Determine the [X, Y] coordinate at the center of the cell enclosing the given text.  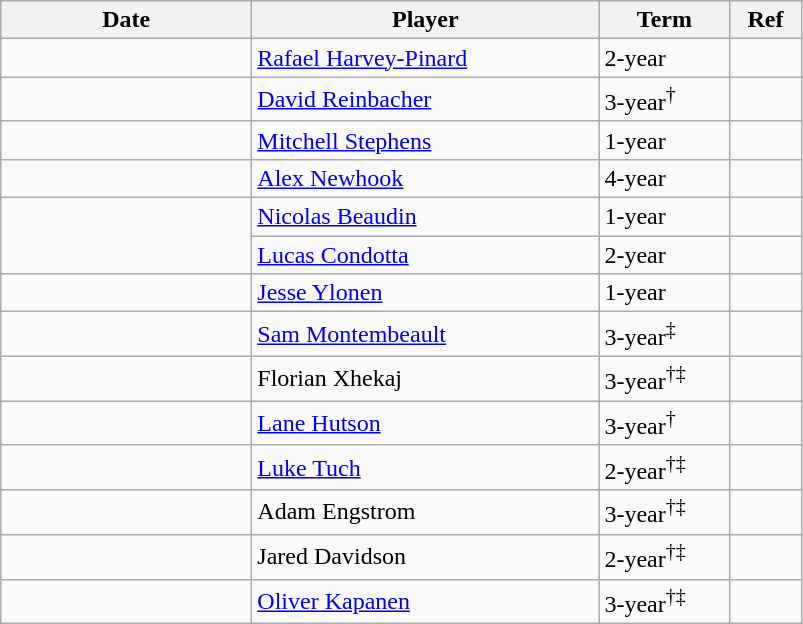
Florian Xhekaj [426, 378]
Sam Montembeault [426, 334]
Player [426, 20]
4-year [664, 178]
Lane Hutson [426, 424]
Jesse Ylonen [426, 293]
3-year‡ [664, 334]
Jared Davidson [426, 558]
Nicolas Beaudin [426, 217]
Luke Tuch [426, 468]
Adam Engstrom [426, 512]
Alex Newhook [426, 178]
Date [126, 20]
Oliver Kapanen [426, 602]
Ref [766, 20]
Lucas Condotta [426, 255]
Mitchell Stephens [426, 140]
Rafael Harvey-Pinard [426, 58]
Term [664, 20]
David Reinbacher [426, 100]
